Scan for the cell matching the given text and deliver its [x, y] coordinate at center. 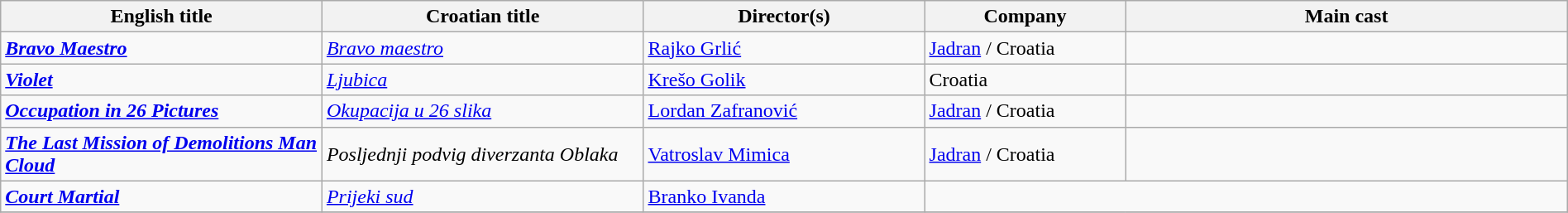
Occupation in 26 Pictures [162, 111]
Director(s) [784, 17]
Okupacija u 26 slika [483, 111]
Vatroslav Mimica [784, 154]
Rajko Grlić [784, 48]
Bravo Maestro [162, 48]
Prijeki sud [483, 196]
English title [162, 17]
Posljednji podvig diverzanta Oblaka [483, 154]
Main cast [1346, 17]
Branko Ivanda [784, 196]
Lordan Zafranović [784, 111]
Violet [162, 80]
Court Martial [162, 196]
Croatian title [483, 17]
Croatia [1025, 80]
Ljubica [483, 80]
Krešo Golik [784, 80]
The Last Mission of Demolitions Man Cloud [162, 154]
Company [1025, 17]
Bravo maestro [483, 48]
